Identify which cell holds the provided text, then report its [X, Y] central coordinate. 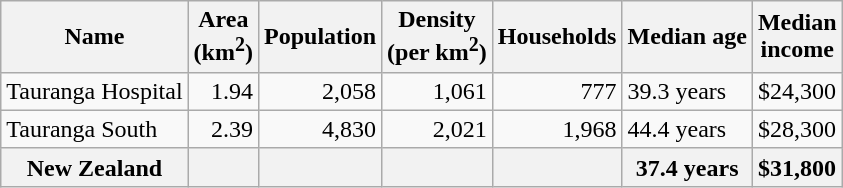
$31,800 [797, 167]
2,058 [320, 91]
39.3 years [687, 91]
New Zealand [94, 167]
Medianincome [797, 37]
Name [94, 37]
37.4 years [687, 167]
Tauranga South [94, 129]
1.94 [223, 91]
$24,300 [797, 91]
Population [320, 37]
2,021 [438, 129]
1,968 [557, 129]
2.39 [223, 129]
$28,300 [797, 129]
Households [557, 37]
Area(km2) [223, 37]
Tauranga Hospital [94, 91]
44.4 years [687, 129]
1,061 [438, 91]
777 [557, 91]
Density(per km2) [438, 37]
4,830 [320, 129]
Median age [687, 37]
